Capture the cell that displays the provided text and extract its [x, y] central coordinate. 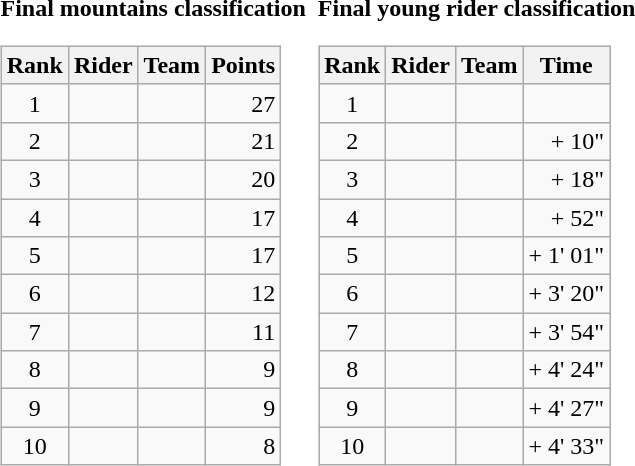
+ 18" [566, 179]
21 [244, 141]
+ 4' 33" [566, 446]
12 [244, 294]
+ 10" [566, 141]
11 [244, 332]
+ 1' 01" [566, 256]
+ 4' 27" [566, 408]
+ 52" [566, 217]
Points [244, 65]
20 [244, 179]
Time [566, 65]
+ 3' 54" [566, 332]
+ 4' 24" [566, 370]
+ 3' 20" [566, 294]
27 [244, 103]
